Locate the cell with the specified text and output its (X, Y) center coordinate. 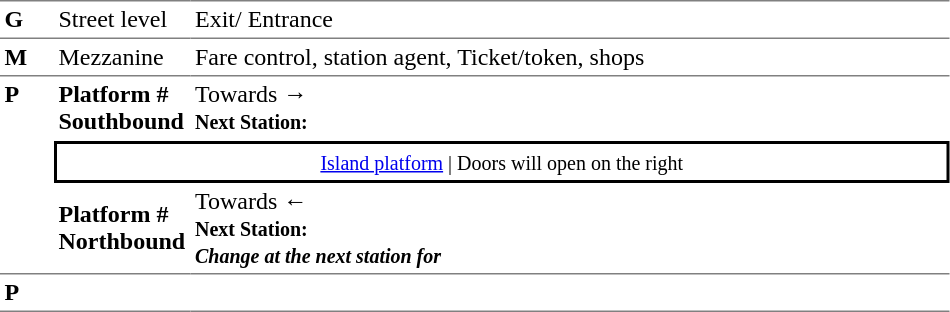
Street level (122, 20)
Towards → Next Station: (570, 108)
M (27, 58)
Towards ← Next Station: Change at the next station for (570, 229)
Platform #Southbound (122, 108)
Fare control, station agent, Ticket/token, shops (570, 58)
G (27, 20)
Platform #Northbound (122, 229)
Mezzanine (122, 58)
Exit/ Entrance (570, 20)
Island platform | Doors will open on the right (502, 162)
